Pinpoint the cell where the given text exists, returning its (X, Y) midpoint coordinate. 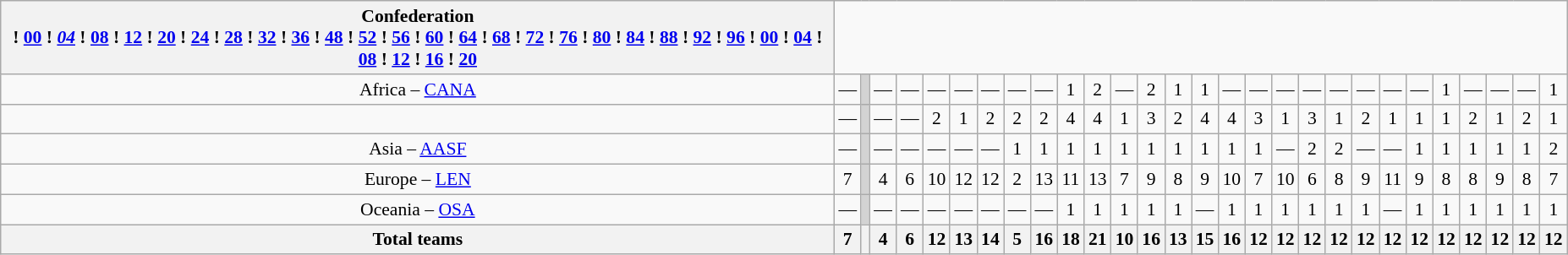
21 (1098, 240)
15 (1205, 240)
Oceania – OSA (418, 209)
5 (1017, 240)
Total teams (418, 240)
14 (990, 240)
18 (1071, 240)
Europe – LEN (418, 180)
Africa – CANA (418, 90)
Asia – AASF (418, 149)
